For the text-containing cell, return its midpoint in (X, Y) coordinate format. 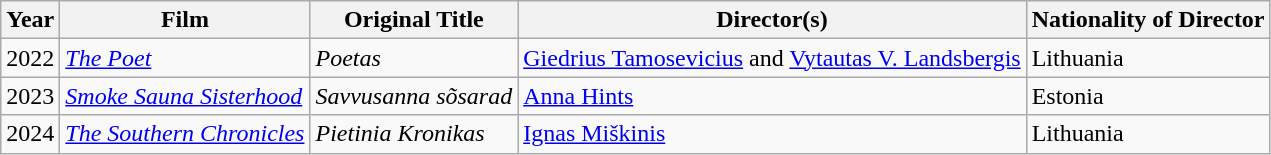
Smoke Sauna Sisterhood (185, 96)
Director(s) (772, 20)
Poetas (414, 58)
Savvusanna sõsarad (414, 96)
Original Title (414, 20)
Giedrius Tamosevicius and Vytautas V. Landsbergis (772, 58)
Year (30, 20)
2023 (30, 96)
The Poet (185, 58)
Ignas Miškinis (772, 134)
2024 (30, 134)
2022 (30, 58)
Anna Hints (772, 96)
Film (185, 20)
The Southern Chronicles (185, 134)
Nationality of Director (1148, 20)
Estonia (1148, 96)
Pietinia Kronikas (414, 134)
